Determine the (X, Y) coordinate at the center of the cell enclosing the given text.  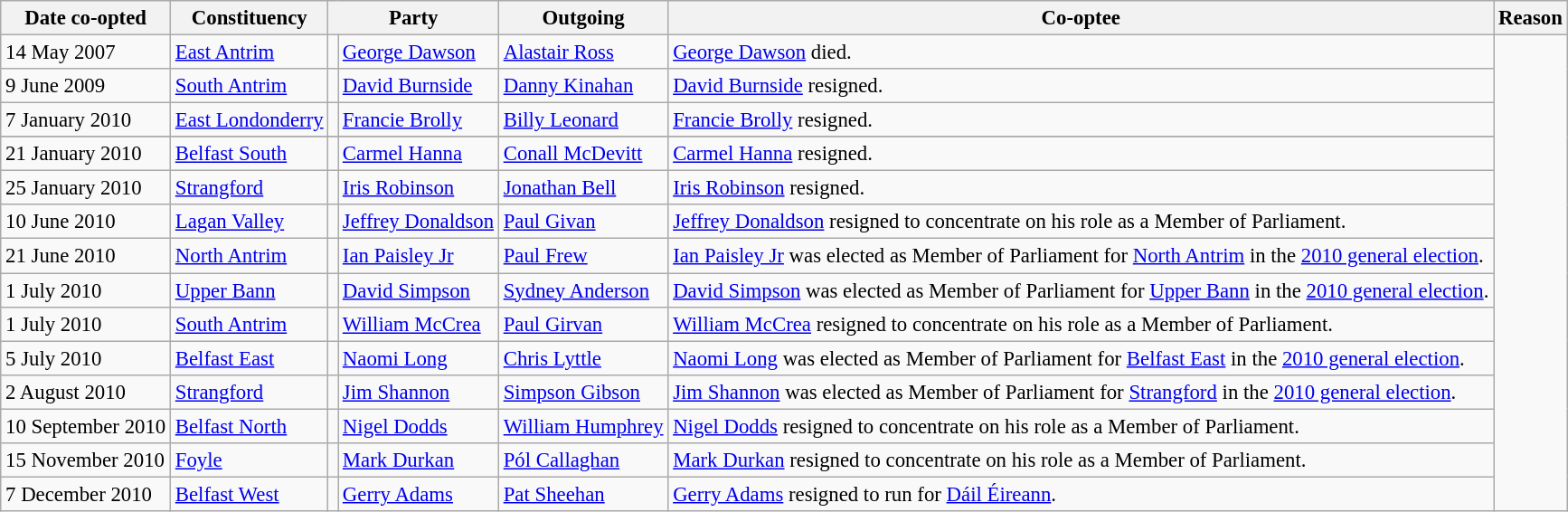
Ian Paisley Jr (419, 256)
Pól Callaghan (582, 460)
Belfast South (250, 154)
Gerry Adams (419, 494)
Paul Givan (582, 222)
5 July 2010 (86, 358)
Naomi Long was elected as Member of Parliament for Belfast East in the 2010 general election. (1082, 358)
14 May 2007 (86, 52)
Outgoing (582, 18)
Ian Paisley Jr was elected as Member of Parliament for North Antrim in the 2010 general election. (1082, 256)
Nigel Dodds (419, 426)
Jim Shannon (419, 392)
William McCrea resigned to concentrate on his role as a Member of Parliament. (1082, 324)
Mark Durkan (419, 460)
Iris Robinson resigned. (1082, 188)
David Simpson was elected as Member of Parliament for Upper Bann in the 2010 general election. (1082, 290)
Lagan Valley (250, 222)
Iris Robinson (419, 188)
Simpson Gibson (582, 392)
Carmel Hanna resigned. (1082, 154)
10 June 2010 (86, 222)
Jeffrey Donaldson resigned to concentrate on his role as a Member of Parliament. (1082, 222)
Alastair Ross (582, 52)
Nigel Dodds resigned to concentrate on his role as a Member of Parliament. (1082, 426)
Conall McDevitt (582, 154)
Gerry Adams resigned to run for Dáil Éireann. (1082, 494)
North Antrim (250, 256)
East Londonderry (250, 120)
9 June 2009 (86, 86)
21 January 2010 (86, 154)
Jonathan Bell (582, 188)
Jeffrey Donaldson (419, 222)
Date co-opted (86, 18)
Jim Shannon was elected as Member of Parliament for Strangford in the 2010 general election. (1082, 392)
Sydney Anderson (582, 290)
Billy Leonard (582, 120)
East Antrim (250, 52)
15 November 2010 (86, 460)
Party (413, 18)
7 December 2010 (86, 494)
William McCrea (419, 324)
Upper Bann (250, 290)
George Dawson (419, 52)
Chris Lyttle (582, 358)
Francie Brolly resigned. (1082, 120)
Naomi Long (419, 358)
2 August 2010 (86, 392)
10 September 2010 (86, 426)
David Burnside resigned. (1082, 86)
Constituency (250, 18)
Belfast North (250, 426)
David Burnside (419, 86)
Danny Kinahan (582, 86)
25 January 2010 (86, 188)
Belfast East (250, 358)
Paul Girvan (582, 324)
David Simpson (419, 290)
William Humphrey (582, 426)
Reason (1530, 18)
Foyle (250, 460)
Mark Durkan resigned to concentrate on his role as a Member of Parliament. (1082, 460)
7 January 2010 (86, 120)
21 June 2010 (86, 256)
Carmel Hanna (419, 154)
Co-optee (1082, 18)
Francie Brolly (419, 120)
Belfast West (250, 494)
Pat Sheehan (582, 494)
Paul Frew (582, 256)
George Dawson died. (1082, 52)
